Determine the [X, Y] coordinate at the center of the cell enclosing the given text.  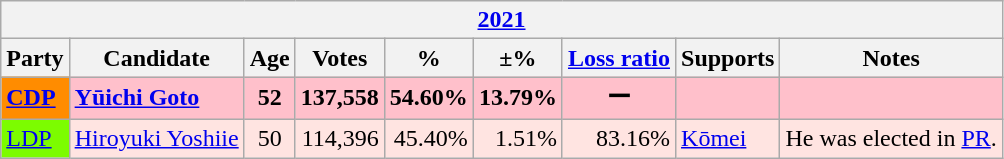
Votes [340, 58]
45.40% [428, 138]
Supports [728, 58]
Kōmei [728, 138]
1.51% [518, 138]
Party [35, 58]
±% [518, 58]
LDP [35, 138]
He was elected in PR. [891, 138]
ー [618, 98]
Age [270, 58]
Loss ratio [618, 58]
54.60% [428, 98]
13.79% [518, 98]
83.16% [618, 138]
52 [270, 98]
% [428, 58]
50 [270, 138]
Notes [891, 58]
CDP [35, 98]
2021 [502, 20]
114,396 [340, 138]
Candidate [156, 58]
Yūichi Goto [156, 98]
Hiroyuki Yoshiie [156, 138]
137,558 [340, 98]
